From the cell containing the given text, extract its center point as (X, Y) coordinate. 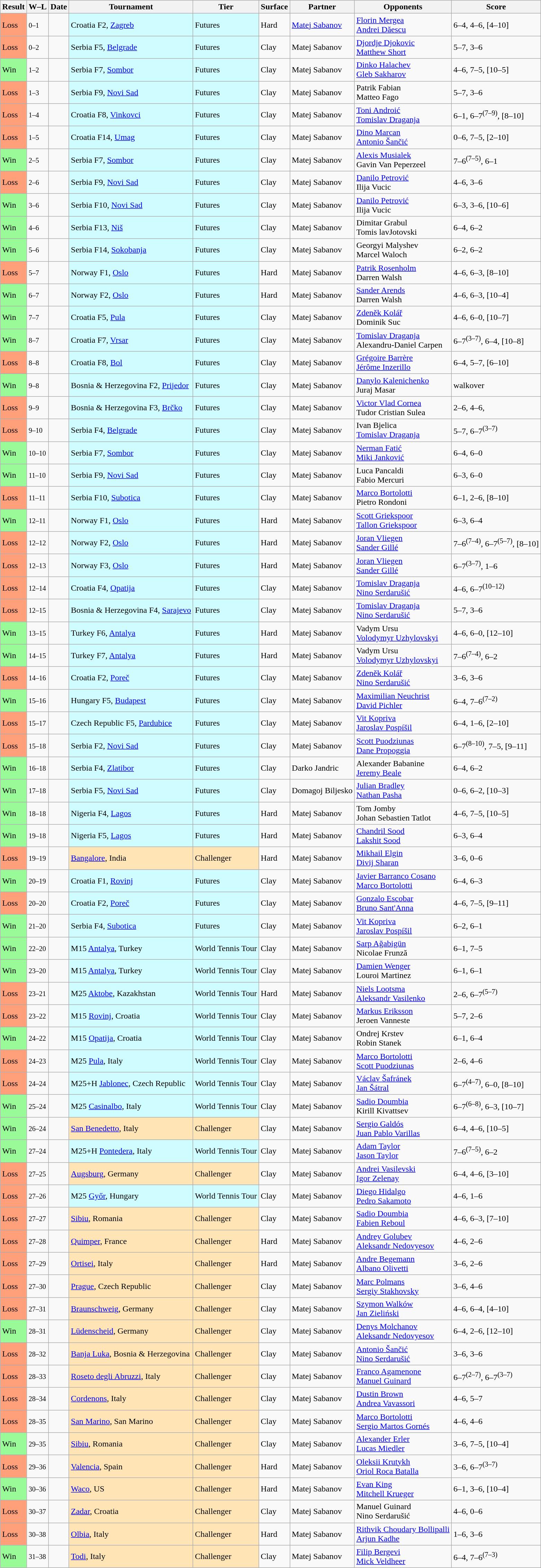
8–7 (37, 340)
Andre Begemann Albano Olivetti (403, 1264)
Ortisei, Italy (131, 1264)
4–6, 6–4, [4–10] (496, 1309)
6–1, 6–4 (496, 1039)
22–20 (37, 948)
Patrik Fabian Matteo Fago (403, 92)
6–1, 2–6, [8–10] (496, 498)
2–6 (37, 182)
Serbia F5, Novi Sad (131, 791)
Tier (226, 7)
15–16 (37, 701)
19–18 (37, 836)
Florin Mergea Andrei Dăescu (403, 25)
1–5 (37, 137)
Serbia F14, Sokobanja (131, 250)
Luca Pancaldi Fabio Mercuri (403, 475)
3–6, 2–6 (496, 1264)
18–18 (37, 813)
Sarp Ağabigün Nicolae Frunză (403, 948)
17–18 (37, 791)
11–11 (37, 498)
27–27 (37, 1219)
Lüdenscheid, Germany (131, 1331)
Serbia F5, Belgrade (131, 47)
6–1, 6–7(7–9), [8–10] (496, 115)
Date (59, 7)
Scott Puodziunas Dane Propoggia (403, 746)
2–5 (37, 160)
7–6(7–5), 6–1 (496, 160)
M15 Opatija, Croatia (131, 1039)
4–6, 6–0, [12–10] (496, 633)
Nerman Fatić Miki Janković (403, 453)
15–18 (37, 746)
9–10 (37, 430)
6–4, 5–7, [6–10] (496, 363)
Ondrej Krstev Robin Stanek (403, 1039)
27–24 (37, 1151)
Serbia F2, Novi Sad (131, 746)
5–7 (37, 272)
W–L (37, 7)
M25 Aktobe, Kazakhstan (131, 993)
Dustin Brown Andrea Vavassori (403, 1399)
6–4, 6–3 (496, 881)
28–33 (37, 1377)
Tom Jomby Johan Sebastien Tatlot (403, 813)
Markus Eriksson Jeroen Vanneste (403, 1016)
2–6, 4–6, (496, 408)
20–19 (37, 881)
4–6, 6–3, [8–10] (496, 272)
28–34 (37, 1399)
7–6(7–4), 6–2 (496, 656)
M25+H Pontedera, Italy (131, 1151)
30–37 (37, 1512)
Dimitar Grabul Tomis lavJotovski (403, 227)
6–4, 7–6(7–3) (496, 1557)
Croatia F2, Zagreb (131, 25)
3–6, 4–6 (496, 1286)
6–4, 6–0 (496, 453)
Dinko Halachev Gleb Sakharov (403, 70)
23–20 (37, 971)
Zadar, Croatia (131, 1512)
walkover (496, 385)
4–6, 6–3, [7–10] (496, 1219)
Croatia F14, Umag (131, 137)
12–11 (37, 520)
M25 Casinalbo, Italy (131, 1106)
Danylo Kalenichenko Juraj Masar (403, 385)
8–8 (37, 363)
27–28 (37, 1241)
Szymon Walków Jan Zieliński (403, 1309)
3–6, 6–7(3–7) (496, 1467)
M15 Rovinj, Croatia (131, 1016)
12–15 (37, 610)
Maximilian Neuchrist David Pichler (403, 701)
Bosnia & Herzegovina F3, Brčko (131, 408)
Marco Bortolotti Scott Puodziunas (403, 1061)
4–6, 7–5, [9–11] (496, 903)
M25 Győr, Hungary (131, 1196)
28–32 (37, 1354)
Patrik Rosenholm Darren Walsh (403, 272)
Scott Griekspoor Tallon Griekspoor (403, 520)
28–35 (37, 1422)
4–6, 6–0, [10–7] (496, 318)
Cordenons, Italy (131, 1399)
Sadio Doumbia Fabien Reboul (403, 1219)
4–6, 5–7 (496, 1399)
Serbia F4, Belgrade (131, 430)
Sadio Doumbia Kirill Kivattsev (403, 1106)
29–35 (37, 1444)
10–10 (37, 453)
Ivan Bjelica Tomislav Draganja (403, 430)
Croatia F4, Opatija (131, 588)
Damien Wenger Louroi Martinez (403, 971)
Tomislav Draganja Alexandru-Daniel Carpen (403, 340)
Gonzalo Escobar Bruno Sant'Anna (403, 903)
6–7(8–10), 7–5, [9–11] (496, 746)
4–6, 1–6 (496, 1196)
Denys Molchanov Aleksandr Nedovyesov (403, 1331)
Waco, US (131, 1489)
Alexander Erler Lucas Miedler (403, 1444)
6–7(2–7), 6–7(3–7) (496, 1377)
Todi, Italy (131, 1557)
30–38 (37, 1534)
Surface (274, 7)
16–18 (37, 768)
Andrei Vasilevski Igor Zelenay (403, 1174)
13–15 (37, 633)
12–14 (37, 588)
Croatia F8, Bol (131, 363)
4–6, 2–6 (496, 1241)
Oleksii Krutykh Oriol Roca Batalla (403, 1467)
6–3, 6–0 (496, 475)
Turkey F6, Antalya (131, 633)
27–31 (37, 1309)
27–30 (37, 1286)
Croatia F5, Pula (131, 318)
6–1, 3–6, [10–4] (496, 1489)
27–29 (37, 1264)
Victor Vlad Cornea Tudor Cristian Sulea (403, 408)
7–7 (37, 318)
Banja Luka, Bosnia & Herzegovina (131, 1354)
Domagoj Biljesko (322, 791)
Turkey F7, Antalya (131, 656)
3–6, 7–5, [10–4] (496, 1444)
Bangalore, India (131, 858)
25–24 (37, 1106)
0–2 (37, 47)
Tournament (131, 7)
Marc Polmans Sergiy Stakhovsky (403, 1286)
3–6, 0–6 (496, 858)
Manuel Guinard Nino Serdarušić (403, 1512)
6–7(6–8), 6–3, [10–7] (496, 1106)
Result (13, 7)
1–2 (37, 70)
Braunschweig, Germany (131, 1309)
30–36 (37, 1489)
19–19 (37, 858)
Czech Republic F5, Pardubice (131, 723)
6–4, 1–6, [2–10] (496, 723)
6–7(4–7), 6–0, [8–10] (496, 1084)
Croatia F7, Vrsar (131, 340)
6–3, 3–6, [10–6] (496, 205)
Václav Šafránek Jan Šátral (403, 1084)
Bosnia & Herzegovina F2, Prijedor (131, 385)
6–1, 7–5 (496, 948)
4–6, 4–6 (496, 1422)
27–26 (37, 1196)
7–6(7–4), 6–7(5–7), [8–10] (496, 543)
9–8 (37, 385)
4–6, 6–3, [10–4] (496, 295)
24–23 (37, 1061)
Serbia F10, Novi Sad (131, 205)
Djordje Djokovic Matthew Short (403, 47)
M25 Pula, Italy (131, 1061)
Zdeněk Kolář Nino Serdarušić (403, 678)
1–4 (37, 115)
Hungary F5, Budapest (131, 701)
Filip Bergevi Mick Veldheer (403, 1557)
M25+H Jablonec, Czech Republic (131, 1084)
Serbia F4, Zlatibor (131, 768)
6–4, 4–6, [10–5] (496, 1129)
Franco Agamenone Manuel Guinard (403, 1377)
1–3 (37, 92)
4–6, 3–6 (496, 182)
6–4, 7–6(7–2) (496, 701)
Score (496, 7)
Diego Hidalgo Pedro Sakamoto (403, 1196)
Antonio Šančić Nino Serdarušić (403, 1354)
6–7 (37, 295)
Niels Lootsma Aleksandr Vasilenko (403, 993)
Serbia F13, Niš (131, 227)
Roseto degli Abruzzi, Italy (131, 1377)
15–17 (37, 723)
Serbia F10, Subotica (131, 498)
6–2, 6–2 (496, 250)
23–22 (37, 1016)
6–1, 6–1 (496, 971)
Bosnia & Herzegovina F4, Sarajevo (131, 610)
San Marino, San Marino (131, 1422)
Opponents (403, 7)
Zdeněk Kolář Dominik Suc (403, 318)
Sander Arends Darren Walsh (403, 295)
20–20 (37, 903)
6–7(3–7), 6–4, [10–8] (496, 340)
5–7, 6–7(3–7) (496, 430)
14–15 (37, 656)
Marco Bortolotti Sergio Martos Gornés (403, 1422)
5–7, 2–6 (496, 1016)
29–36 (37, 1467)
6–4, 4–6, [4–10] (496, 25)
Alexis Musialek Gavin Van Peperzeel (403, 160)
12–13 (37, 565)
Sergio Galdós Juan Pablo Varillas (403, 1129)
Toni Androić Tomislav Draganja (403, 115)
6–4, 2–6, [12–10] (496, 1331)
Adam Taylor Jason Taylor (403, 1151)
Javier Barranco Cosano Marco Bortolotti (403, 881)
Marco Bortolotti Pietro Rondoni (403, 498)
24–24 (37, 1084)
Julian Bradley Nathan Pasha (403, 791)
Augsburg, Germany (131, 1174)
Grégoire Barrère Jérôme Inzerillo (403, 363)
0–1 (37, 25)
24–22 (37, 1039)
6–4, 4–6, [3–10] (496, 1174)
Andrey Golubev Aleksandr Nedovyesov (403, 1241)
Valencia, Spain (131, 1467)
0–6, 7–5, [2–10] (496, 137)
31–38 (37, 1557)
11–10 (37, 475)
Dino Marcan Antonio Šančić (403, 137)
Prague, Czech Republic (131, 1286)
Nigeria F4, Lagos (131, 813)
23–21 (37, 993)
27–25 (37, 1174)
Croatia F8, Vinkovci (131, 115)
Evan King Mitchell Krueger (403, 1489)
Rithvik Choudary Bollipalli Arjun Kadhe (403, 1534)
4–6, 6–7(10–12) (496, 588)
Olbia, Italy (131, 1534)
21–20 (37, 926)
5–6 (37, 250)
Croatia F1, Rovinj (131, 881)
4–6 (37, 227)
Alexander Babanine Jeremy Beale (403, 768)
Quimper, France (131, 1241)
Georgyi Malyshev Marcel Waloch (403, 250)
2–6, 6–7(5–7) (496, 993)
0–6, 6–2, [10–3] (496, 791)
28–31 (37, 1331)
Chandril Sood Lakshit Sood (403, 836)
26–24 (37, 1129)
Darko Jandric (322, 768)
4–6, 0–6 (496, 1512)
6–7(3–7), 1–6 (496, 565)
Nigeria F5, Lagos (131, 836)
3–6 (37, 205)
Partner (322, 7)
1–6, 3–6 (496, 1534)
14–16 (37, 678)
Serbia F4, Subotica (131, 926)
Norway F3, Oslo (131, 565)
Mikhail Elgin Divij Sharan (403, 858)
2–6, 4–6 (496, 1061)
6–2, 6–1 (496, 926)
7–6(7–5), 6–2 (496, 1151)
San Benedetto, Italy (131, 1129)
9–9 (37, 408)
12–12 (37, 543)
